Detect which cell encompasses the target text, then output its [x, y] center coordinate. 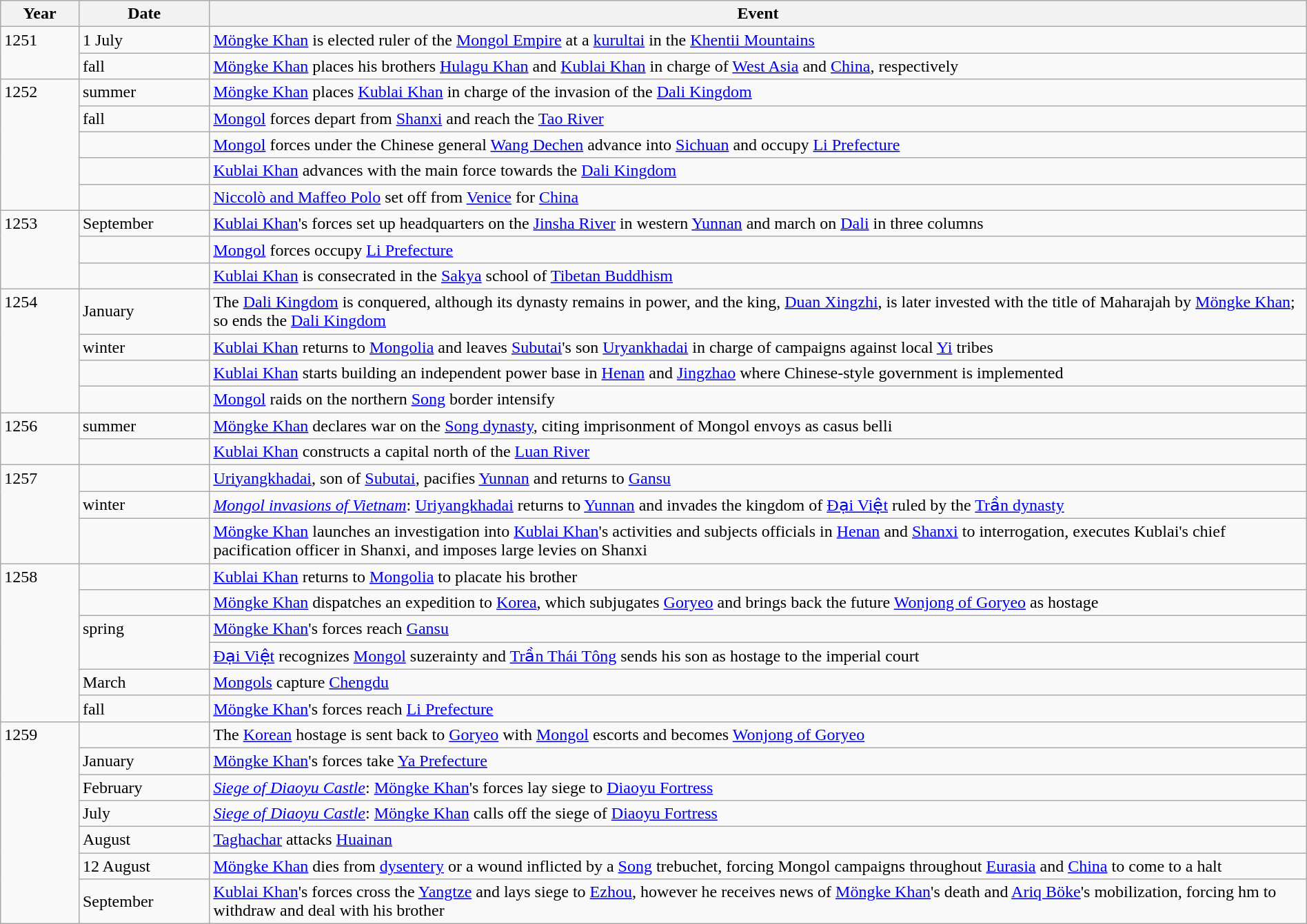
1259 [40, 823]
March [143, 682]
1252 [40, 145]
Kublai Khan is consecrated in the Sakya school of Tibetan Buddhism [758, 276]
Year [40, 14]
1251 [40, 53]
12 August [143, 866]
Mongol forces depart from Shanxi and reach the Tao River [758, 119]
Kublai Khan returns to Mongolia to placate his brother [758, 577]
Mongol raids on the northern Song border intensify [758, 400]
Đại Việt recognizes Mongol suzerainty and Trần Thái Tông sends his son as hostage to the imperial court [758, 656]
Möngke Khan dies from dysentery or a wound inflicted by a Song trebuchet, forcing Mongol campaigns throughout Eurasia and China to come to a halt [758, 866]
1256 [40, 439]
Uriyangkhadai, son of Subutai, pacifies Yunnan and returns to Gansu [758, 478]
Siege of Diaoyu Castle: Möngke Khan calls off the siege of Diaoyu Fortress [758, 814]
Mongols capture Chengdu [758, 682]
Kublai Khan starts building an independent power base in Henan and Jingzhao where Chinese-style government is implemented [758, 373]
Siege of Diaoyu Castle: Möngke Khan's forces lay siege to Diaoyu Fortress [758, 788]
Möngke Khan's forces take Ya Prefecture [758, 761]
Möngke Khan's forces reach Gansu [758, 629]
Möngke Khan places his brothers Hulagu Khan and Kublai Khan in charge of West Asia and China, respectively [758, 66]
1258 [40, 643]
1253 [40, 249]
1257 [40, 514]
Kublai Khan's forces set up headquarters on the Jinsha River in western Yunnan and march on Dali in three columns [758, 223]
Kublai Khan advances with the main force towards the Dali Kingdom [758, 171]
Mongol invasions of Vietnam: Uriyangkhadai returns to Yunnan and invades the kingdom of Đại Việt ruled by the Trần dynasty [758, 505]
Möngke Khan places Kublai Khan in charge of the invasion of the Dali Kingdom [758, 92]
The Korean hostage is sent back to Goryeo with Mongol escorts and becomes Wonjong of Goryeo [758, 735]
Kublai Khan constructs a capital north of the Luan River [758, 452]
August [143, 840]
Möngke Khan declares war on the Song dynasty, citing imprisonment of Mongol envoys as casus belli [758, 426]
Möngke Khan's forces reach Li Prefecture [758, 708]
1 July [143, 40]
Event [758, 14]
Taghachar attacks Huainan [758, 840]
Date [143, 14]
spring [143, 643]
Mongol forces under the Chinese general Wang Dechen advance into Sichuan and occupy Li Prefecture [758, 145]
Möngke Khan is elected ruler of the Mongol Empire at a kurultai in the Khentii Mountains [758, 40]
Mongol forces occupy Li Prefecture [758, 249]
Möngke Khan dispatches an expedition to Korea, which subjugates Goryeo and brings back the future Wonjong of Goryeo as hostage [758, 603]
1254 [40, 350]
February [143, 788]
July [143, 814]
Niccolò and Maffeo Polo set off from Venice for China [758, 197]
Kublai Khan returns to Mongolia and leaves Subutai's son Uryankhadai in charge of campaigns against local Yi tribes [758, 347]
